Detect which cell encompasses the target text, then output its (x, y) center coordinate. 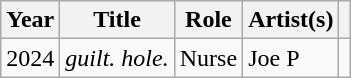
Role (208, 20)
2024 (30, 58)
Nurse (208, 58)
Title (117, 20)
Joe P (291, 58)
Year (30, 20)
Artist(s) (291, 20)
guilt. hole. (117, 58)
